For the text-containing cell, return its midpoint in (x, y) coordinate format. 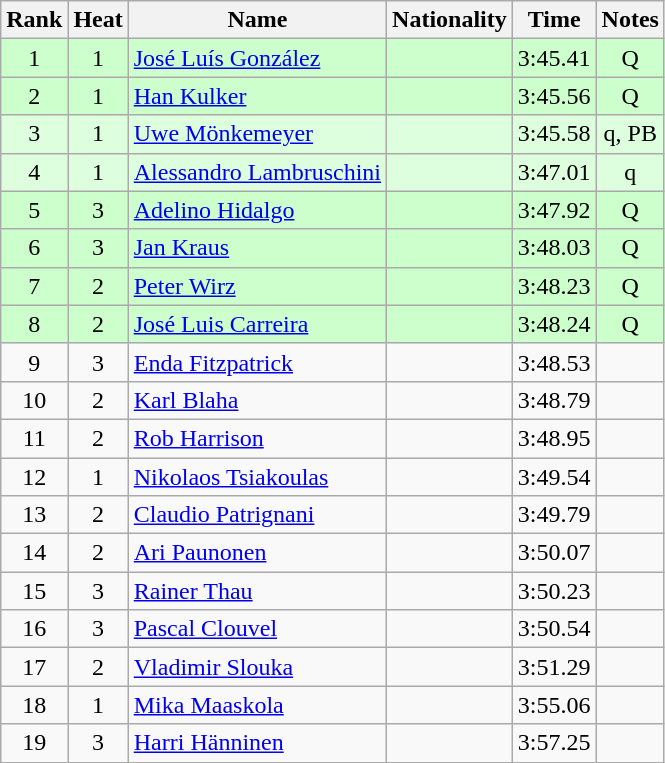
4 (34, 172)
Adelino Hidalgo (257, 210)
Mika Maaskola (257, 705)
3:48.03 (554, 248)
3:50.23 (554, 591)
15 (34, 591)
10 (34, 400)
Rank (34, 20)
Uwe Mönkemeyer (257, 134)
6 (34, 248)
7 (34, 286)
3:50.54 (554, 629)
Nikolaos Tsiakoulas (257, 477)
José Luis Carreira (257, 324)
3:57.25 (554, 743)
14 (34, 553)
3:48.53 (554, 362)
19 (34, 743)
3:47.01 (554, 172)
Alessandro Lambruschini (257, 172)
8 (34, 324)
3:55.06 (554, 705)
3:49.79 (554, 515)
3:48.23 (554, 286)
3:48.24 (554, 324)
Peter Wirz (257, 286)
Nationality (450, 20)
Rainer Thau (257, 591)
18 (34, 705)
3:45.56 (554, 96)
Han Kulker (257, 96)
3:47.92 (554, 210)
q (630, 172)
3:45.41 (554, 58)
Enda Fitzpatrick (257, 362)
Time (554, 20)
3:51.29 (554, 667)
3:50.07 (554, 553)
Notes (630, 20)
Name (257, 20)
13 (34, 515)
Rob Harrison (257, 438)
Karl Blaha (257, 400)
16 (34, 629)
17 (34, 667)
Ari Paunonen (257, 553)
Jan Kraus (257, 248)
3:45.58 (554, 134)
Heat (98, 20)
José Luís González (257, 58)
11 (34, 438)
Harri Hänninen (257, 743)
Vladimir Slouka (257, 667)
3:49.54 (554, 477)
3:48.79 (554, 400)
3:48.95 (554, 438)
12 (34, 477)
9 (34, 362)
q, PB (630, 134)
Pascal Clouvel (257, 629)
5 (34, 210)
Claudio Patrignani (257, 515)
